Return [X, Y] of the center of cell containing provided text 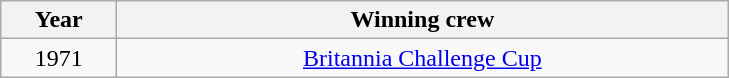
Year [59, 20]
Britannia Challenge Cup [422, 58]
1971 [59, 58]
Winning crew [422, 20]
